Determine the [X, Y] coordinate at the center of the cell enclosing the given text.  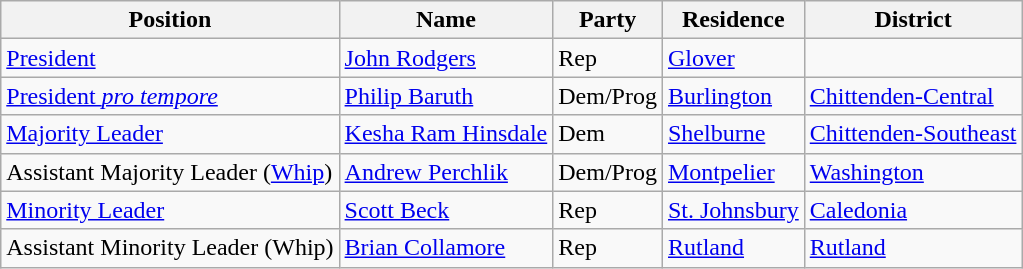
Kesha Ram Hinsdale [446, 134]
Washington [913, 172]
Andrew Perchlik [446, 172]
President pro tempore [170, 96]
Dem [608, 134]
Minority Leader [170, 210]
John Rodgers [446, 58]
District [913, 20]
Montpelier [733, 172]
Name [446, 20]
Glover [733, 58]
Caledonia [913, 210]
Residence [733, 20]
Chittenden-Central [913, 96]
Assistant Minority Leader (Whip) [170, 248]
Chittenden-Southeast [913, 134]
Brian Collamore [446, 248]
Position [170, 20]
Burlington [733, 96]
Majority Leader [170, 134]
Shelburne [733, 134]
Party [608, 20]
President [170, 58]
Philip Baruth [446, 96]
Scott Beck [446, 210]
St. Johnsbury [733, 210]
Assistant Majority Leader (Whip) [170, 172]
